Return the (x, y) coordinate for the center point of the cell that contains the specified text.  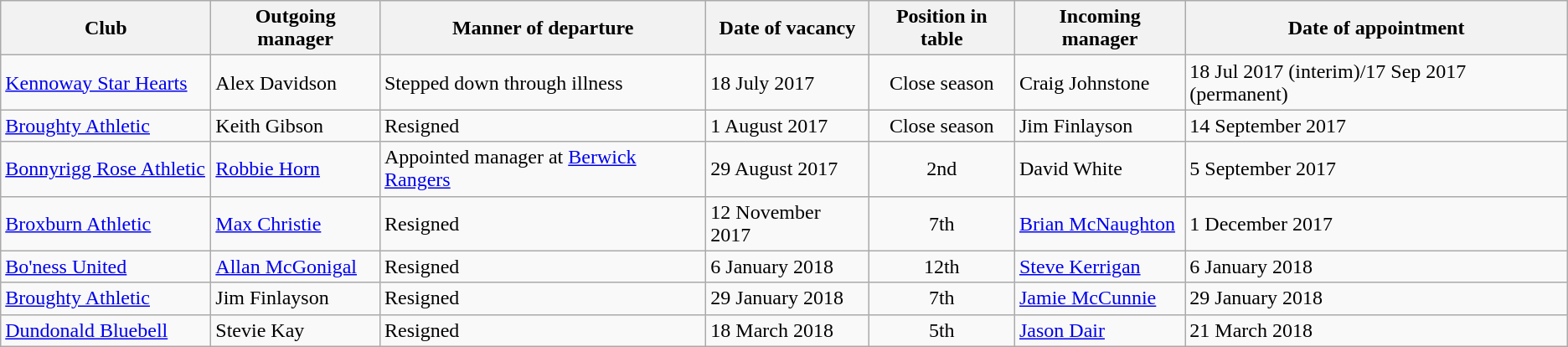
Stepped down through illness (543, 82)
2nd (941, 169)
Manner of departure (543, 28)
Outgoing manager (296, 28)
Max Christie (296, 223)
Bonnyrigg Rose Athletic (106, 169)
Jamie McCunnie (1099, 298)
5 September 2017 (1376, 169)
18 Jul 2017 (interim)/17 Sep 2017 (permanent) (1376, 82)
1 December 2017 (1376, 223)
Incoming manager (1099, 28)
Appointed manager at Berwick Rangers (543, 169)
1 August 2017 (787, 126)
Keith Gibson (296, 126)
Brian McNaughton (1099, 223)
18 March 2018 (787, 330)
Date of vacancy (787, 28)
Kennoway Star Hearts (106, 82)
18 July 2017 (787, 82)
Steve Kerrigan (1099, 267)
Jason Dair (1099, 330)
Bo'ness United (106, 267)
Stevie Kay (296, 330)
Craig Johnstone (1099, 82)
Club (106, 28)
21 March 2018 (1376, 330)
Date of appointment (1376, 28)
Broxburn Athletic (106, 223)
14 September 2017 (1376, 126)
David White (1099, 169)
Dundonald Bluebell (106, 330)
5th (941, 330)
Allan McGonigal (296, 267)
29 August 2017 (787, 169)
12 November 2017 (787, 223)
Robbie Horn (296, 169)
Alex Davidson (296, 82)
Position in table (941, 28)
12th (941, 267)
